Search for the cell housing the specified text and yield its [X, Y] center coordinate. 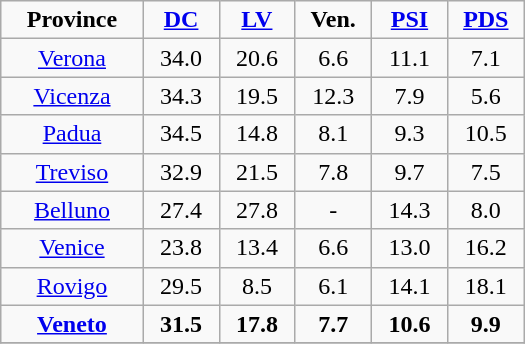
5.6 [486, 96]
9.9 [486, 324]
10.6 [410, 324]
7.8 [334, 172]
13.4 [257, 248]
12.3 [334, 96]
9.7 [410, 172]
18.1 [486, 286]
LV [257, 20]
34.0 [181, 58]
6.1 [334, 286]
21.5 [257, 172]
16.2 [486, 248]
PDS [486, 20]
Belluno [72, 210]
14.3 [410, 210]
Treviso [72, 172]
- [334, 210]
Venice [72, 248]
19.5 [257, 96]
29.5 [181, 286]
34.5 [181, 134]
Rovigo [72, 286]
7.9 [410, 96]
Veneto [72, 324]
8.5 [257, 286]
23.8 [181, 248]
14.1 [410, 286]
27.8 [257, 210]
PSI [410, 20]
11.1 [410, 58]
13.0 [410, 248]
20.6 [257, 58]
32.9 [181, 172]
14.8 [257, 134]
7.1 [486, 58]
Province [72, 20]
9.3 [410, 134]
Ven. [334, 20]
34.3 [181, 96]
DC [181, 20]
8.0 [486, 210]
17.8 [257, 324]
27.4 [181, 210]
10.5 [486, 134]
31.5 [181, 324]
7.7 [334, 324]
8.1 [334, 134]
7.5 [486, 172]
Vicenza [72, 96]
Verona [72, 58]
Padua [72, 134]
